Pinpoint the cell where the given text exists, returning its (x, y) midpoint coordinate. 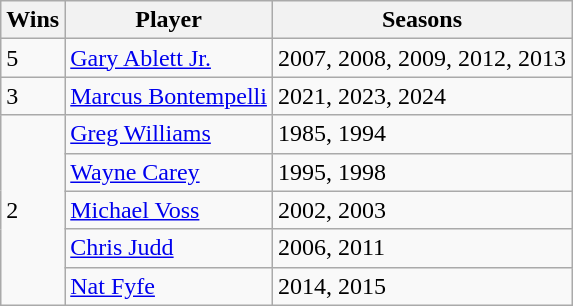
Marcus Bontempelli (169, 96)
Player (169, 20)
2002, 2003 (422, 210)
2006, 2011 (422, 248)
3 (33, 96)
Michael Voss (169, 210)
2021, 2023, 2024 (422, 96)
Greg Williams (169, 134)
Nat Fyfe (169, 286)
Seasons (422, 20)
1995, 1998 (422, 172)
Wayne Carey (169, 172)
1985, 1994 (422, 134)
Chris Judd (169, 248)
Wins (33, 20)
2007, 2008, 2009, 2012, 2013 (422, 58)
5 (33, 58)
2014, 2015 (422, 286)
Gary Ablett Jr. (169, 58)
2 (33, 210)
